Identify which cell holds the provided text, then report its (x, y) central coordinate. 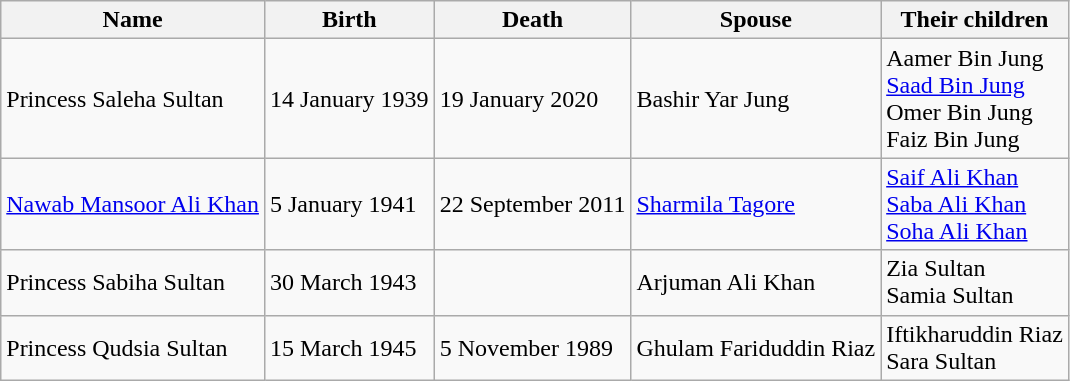
19 January 2020 (532, 98)
Nawab Mansoor Ali Khan (133, 204)
Princess Saleha Sultan (133, 98)
Sharmila Tagore (756, 204)
Name (133, 20)
Birth (349, 20)
5 November 1989 (532, 348)
Princess Qudsia Sultan (133, 348)
Princess Sabiha Sultan (133, 282)
Iftikharuddin RiazSara Sultan (975, 348)
22 September 2011 (532, 204)
Spouse (756, 20)
Ghulam Fariduddin Riaz (756, 348)
15 March 1945 (349, 348)
30 March 1943 (349, 282)
14 January 1939 (349, 98)
Death (532, 20)
Bashir Yar Jung (756, 98)
Their children (975, 20)
Saif Ali KhanSaba Ali KhanSoha Ali Khan (975, 204)
5 January 1941 (349, 204)
Arjuman Ali Khan (756, 282)
Zia SultanSamia Sultan (975, 282)
Aamer Bin JungSaad Bin JungOmer Bin JungFaiz Bin Jung (975, 98)
